For the text-containing cell, return its midpoint in (X, Y) coordinate format. 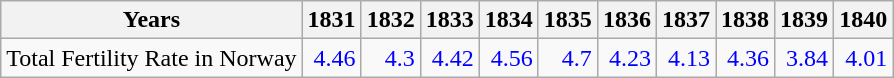
4.36 (746, 58)
4.7 (568, 58)
1832 (390, 20)
1836 (626, 20)
4.42 (450, 58)
Years (152, 20)
1834 (508, 20)
1838 (746, 20)
1837 (686, 20)
1831 (332, 20)
4.13 (686, 58)
1840 (864, 20)
1835 (568, 20)
4.01 (864, 58)
4.46 (332, 58)
4.23 (626, 58)
4.3 (390, 58)
4.56 (508, 58)
1839 (804, 20)
1833 (450, 20)
3.84 (804, 58)
Total Fertility Rate in Norway (152, 58)
